Determine the [x, y] coordinate at the center of the cell enclosing the given text.  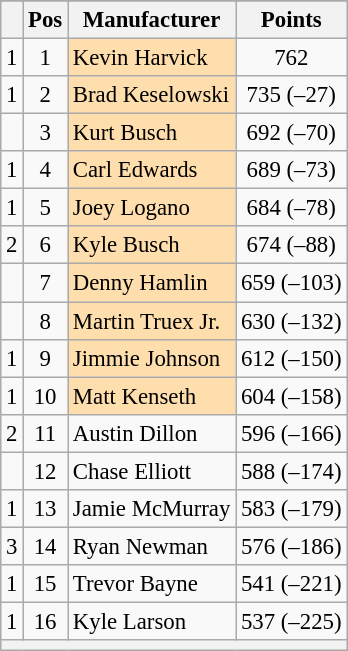
Trevor Bayne [152, 584]
762 [292, 58]
11 [46, 433]
10 [46, 396]
Jamie McMurray [152, 509]
659 (–103) [292, 283]
Pos [46, 20]
Jimmie Johnson [152, 358]
Kyle Larson [152, 621]
Matt Kenseth [152, 396]
Manufacturer [152, 20]
692 (–70) [292, 133]
13 [46, 509]
674 (–88) [292, 245]
14 [46, 546]
7 [46, 283]
8 [46, 321]
576 (–186) [292, 546]
Austin Dillon [152, 433]
4 [46, 170]
612 (–150) [292, 358]
Ryan Newman [152, 546]
Brad Keselowski [152, 95]
588 (–174) [292, 471]
541 (–221) [292, 584]
15 [46, 584]
6 [46, 245]
9 [46, 358]
596 (–166) [292, 433]
583 (–179) [292, 509]
684 (–78) [292, 208]
537 (–225) [292, 621]
735 (–27) [292, 95]
Kyle Busch [152, 245]
Chase Elliott [152, 471]
Martin Truex Jr. [152, 321]
Kurt Busch [152, 133]
12 [46, 471]
16 [46, 621]
Carl Edwards [152, 170]
5 [46, 208]
630 (–132) [292, 321]
Denny Hamlin [152, 283]
Kevin Harvick [152, 58]
Joey Logano [152, 208]
604 (–158) [292, 396]
689 (–73) [292, 170]
Points [292, 20]
